For the text-containing cell, return its midpoint in [x, y] coordinate format. 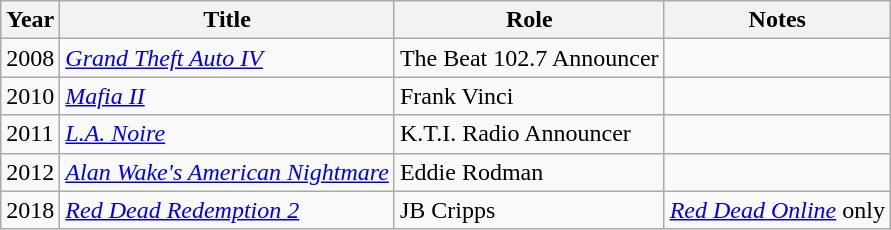
Alan Wake's American Nightmare [228, 172]
L.A. Noire [228, 134]
Frank Vinci [529, 96]
Notes [777, 20]
JB Cripps [529, 210]
Red Dead Online only [777, 210]
Role [529, 20]
2012 [30, 172]
2008 [30, 58]
2011 [30, 134]
Year [30, 20]
Title [228, 20]
Eddie Rodman [529, 172]
Mafia II [228, 96]
2010 [30, 96]
K.T.I. Radio Announcer [529, 134]
The Beat 102.7 Announcer [529, 58]
Red Dead Redemption 2 [228, 210]
Grand Theft Auto IV [228, 58]
2018 [30, 210]
